Scan for the cell matching the given text and deliver its [X, Y] coordinate at center. 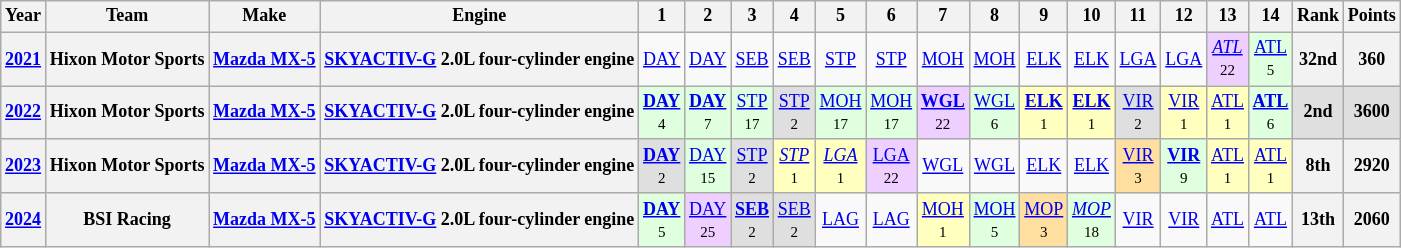
2021 [24, 59]
VIR9 [1184, 166]
7 [942, 16]
DAY25 [708, 220]
2920 [1372, 166]
DAY15 [708, 166]
2 [708, 16]
Points [1372, 16]
DAY4 [662, 113]
9 [1044, 16]
3 [752, 16]
STP1 [794, 166]
6 [892, 16]
VIR3 [1138, 166]
STP17 [752, 113]
2023 [24, 166]
14 [1270, 16]
WGL6 [994, 113]
VIR1 [1184, 113]
LGA22 [892, 166]
2060 [1372, 220]
Year [24, 16]
12 [1184, 16]
ATL5 [1270, 59]
ATL6 [1270, 113]
10 [1092, 16]
2nd [1318, 113]
MOH1 [942, 220]
DAY7 [708, 113]
5 [840, 16]
Team [126, 16]
2022 [24, 113]
1 [662, 16]
LGA1 [840, 166]
2024 [24, 220]
Engine [480, 16]
4 [794, 16]
11 [1138, 16]
3600 [1372, 113]
MOP3 [1044, 220]
DAY2 [662, 166]
Make [264, 16]
13th [1318, 220]
BSI Racing [126, 220]
13 [1228, 16]
VIR2 [1138, 113]
360 [1372, 59]
8 [994, 16]
WGL22 [942, 113]
32nd [1318, 59]
DAY5 [662, 220]
MOP18 [1092, 220]
ATL22 [1228, 59]
8th [1318, 166]
MOH5 [994, 220]
Rank [1318, 16]
